Identify which cell holds the provided text, then report its (x, y) central coordinate. 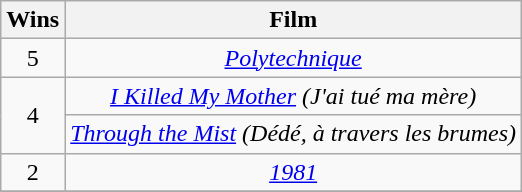
Through the Mist (Dédé, à travers les brumes) (294, 134)
4 (33, 115)
1981 (294, 172)
2 (33, 172)
Wins (33, 20)
5 (33, 58)
Film (294, 20)
Polytechnique (294, 58)
I Killed My Mother (J'ai tué ma mère) (294, 96)
